Identify which cell holds the provided text, then report its (x, y) central coordinate. 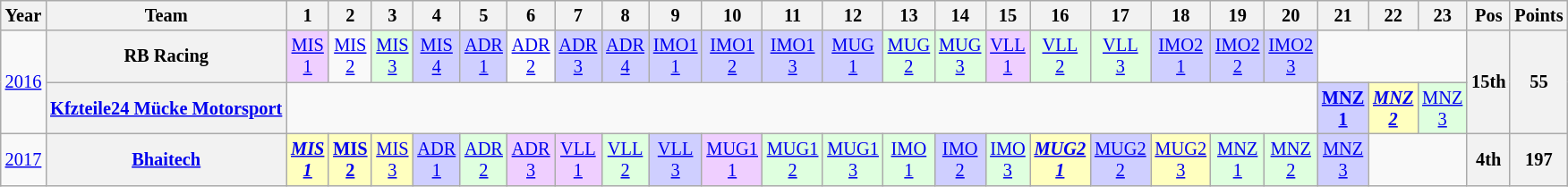
MUG12 (793, 159)
16 (1060, 15)
IMO2 (959, 159)
18 (1181, 15)
MUG23 (1181, 159)
RB Racing (166, 56)
IMO12 (732, 56)
MUG3 (959, 56)
ADR4 (625, 56)
21 (1342, 15)
10 (732, 15)
MUG21 (1060, 159)
197 (1538, 159)
Bhaitech (166, 159)
6 (532, 15)
Pos (1488, 15)
11 (793, 15)
7 (578, 15)
55 (1538, 82)
Kfzteile24 Mücke Motorsport (166, 108)
IMO21 (1181, 56)
2017 (23, 159)
3 (392, 15)
20 (1291, 15)
IMO13 (793, 56)
MUG11 (732, 159)
IMO1 (909, 159)
12 (852, 15)
2016 (23, 82)
IMO23 (1291, 56)
MUG2 (909, 56)
Points (1538, 15)
IMO11 (676, 56)
IMO3 (1008, 159)
MIS4 (437, 56)
MUG13 (852, 159)
4th (1488, 159)
9 (676, 15)
MUG1 (852, 56)
1 (308, 15)
13 (909, 15)
Team (166, 15)
Year (23, 15)
MUG22 (1121, 159)
15 (1008, 15)
15th (1488, 82)
14 (959, 15)
5 (483, 15)
8 (625, 15)
IMO22 (1238, 56)
2 (350, 15)
17 (1121, 15)
4 (437, 15)
19 (1238, 15)
23 (1443, 15)
22 (1393, 15)
